Search for the cell housing the specified text and yield its [x, y] center coordinate. 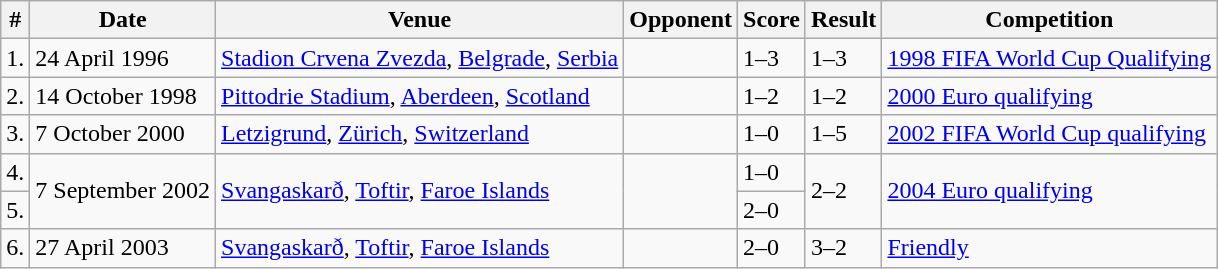
4. [16, 172]
7 September 2002 [123, 191]
3–2 [843, 248]
2004 Euro qualifying [1050, 191]
Opponent [681, 20]
1–5 [843, 134]
Score [772, 20]
2002 FIFA World Cup qualifying [1050, 134]
7 October 2000 [123, 134]
# [16, 20]
3. [16, 134]
2–2 [843, 191]
24 April 1996 [123, 58]
5. [16, 210]
Letzigrund, Zürich, Switzerland [420, 134]
Friendly [1050, 248]
1. [16, 58]
Competition [1050, 20]
Venue [420, 20]
1998 FIFA World Cup Qualifying [1050, 58]
Pittodrie Stadium, Aberdeen, Scotland [420, 96]
Date [123, 20]
Stadion Crvena Zvezda, Belgrade, Serbia [420, 58]
6. [16, 248]
27 April 2003 [123, 248]
2000 Euro qualifying [1050, 96]
Result [843, 20]
2. [16, 96]
14 October 1998 [123, 96]
